Capture the cell that displays the provided text and extract its (X, Y) central coordinate. 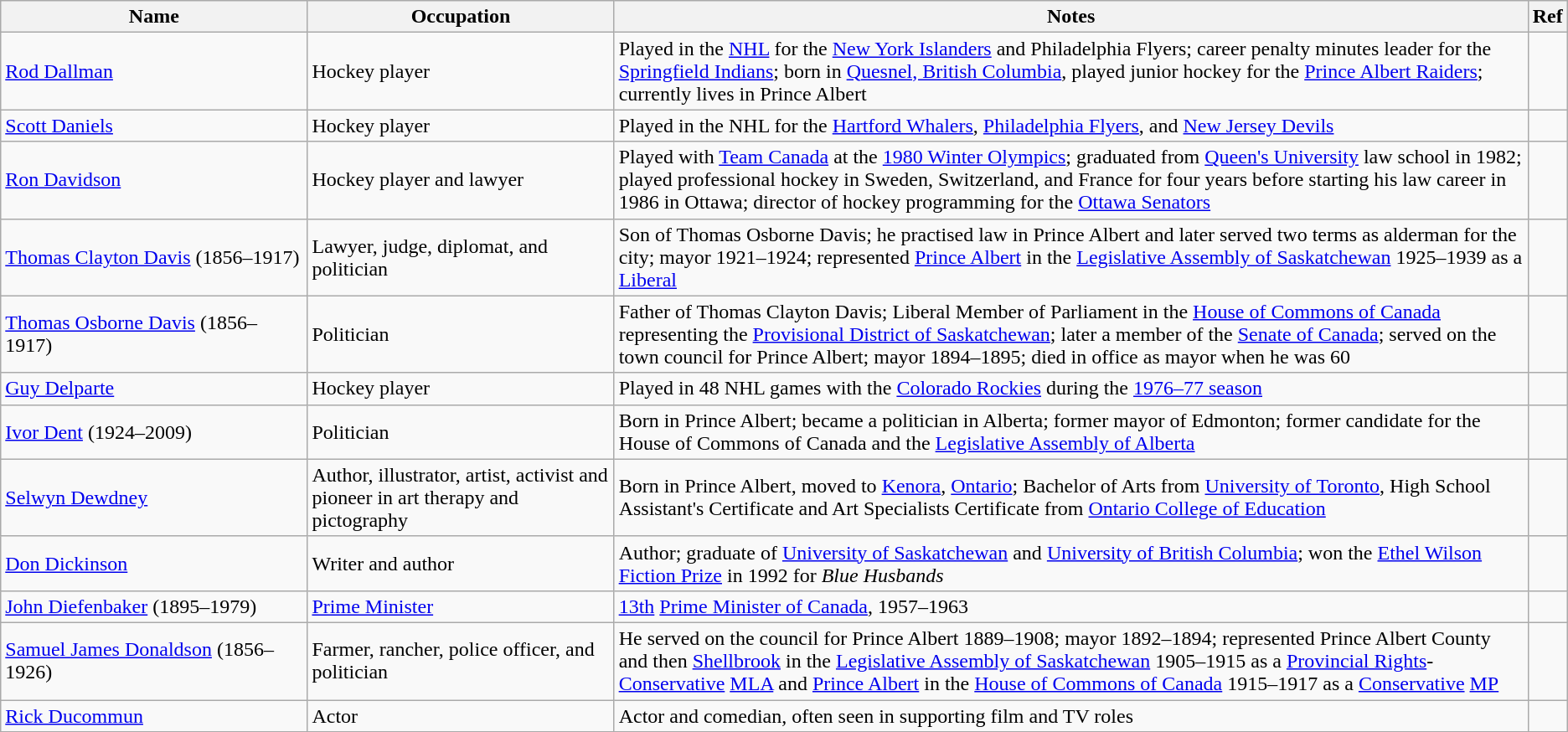
Don Dickinson (154, 563)
Rick Ducommun (154, 716)
Played in 48 NHL games with the Colorado Rockies during the 1976–77 season (1070, 389)
Ivor Dent (1924–2009) (154, 432)
Played in the NHL for the Hartford Whalers, Philadelphia Flyers, and New Jersey Devils (1070, 126)
John Diefenbaker (1895–1979) (154, 606)
Writer and author (461, 563)
Notes (1070, 17)
Farmer, rancher, police officer, and politician (461, 661)
Samuel James Donaldson (1856–1926) (154, 661)
13th Prime Minister of Canada, 1957–1963 (1070, 606)
Ron Davidson (154, 180)
Actor and comedian, often seen in supporting film and TV roles (1070, 716)
Name (154, 17)
Ref (1548, 17)
Prime Minister (461, 606)
Thomas Clayton Davis (1856–1917) (154, 257)
Rod Dallman (154, 71)
Guy Delparte (154, 389)
Thomas Osborne Davis (1856–1917) (154, 334)
Author; graduate of University of Saskatchewan and University of British Columbia; won the Ethel Wilson Fiction Prize in 1992 for Blue Husbands (1070, 563)
Selwyn Dewdney (154, 497)
Scott Daniels (154, 126)
Actor (461, 716)
Lawyer, judge, diplomat, and politician (461, 257)
Occupation (461, 17)
Hockey player and lawyer (461, 180)
Author, illustrator, artist, activist and pioneer in art therapy and pictography (461, 497)
